Search for the cell housing the specified text and yield its (x, y) center coordinate. 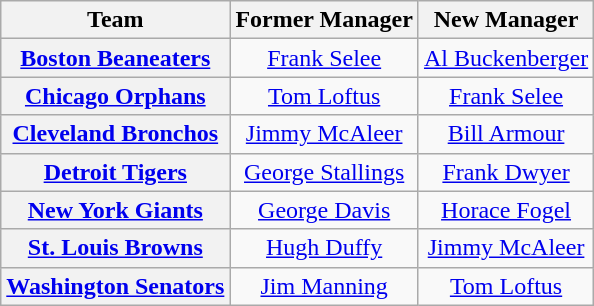
Detroit Tigers (116, 172)
Horace Fogel (506, 210)
Former Manager (324, 20)
Chicago Orphans (116, 96)
Jim Manning (324, 286)
Cleveland Bronchos (116, 134)
Frank Dwyer (506, 172)
New Manager (506, 20)
Boston Beaneaters (116, 58)
George Stallings (324, 172)
Team (116, 20)
St. Louis Browns (116, 248)
Bill Armour (506, 134)
Al Buckenberger (506, 58)
Hugh Duffy (324, 248)
New York Giants (116, 210)
Washington Senators (116, 286)
George Davis (324, 210)
